Find where the given text appears and provide that cell's center as [x, y] coordinate. 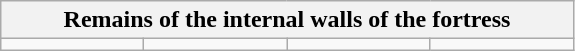
Remains of the internal walls of the fortress [287, 20]
